Detect which cell encompasses the target text, then output its [X, Y] center coordinate. 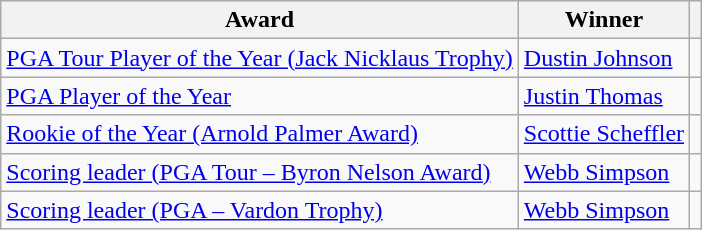
PGA Player of the Year [260, 96]
Rookie of the Year (Arnold Palmer Award) [260, 134]
Scoring leader (PGA Tour – Byron Nelson Award) [260, 172]
PGA Tour Player of the Year (Jack Nicklaus Trophy) [260, 58]
Award [260, 20]
Scoring leader (PGA – Vardon Trophy) [260, 210]
Dustin Johnson [604, 58]
Scottie Scheffler [604, 134]
Winner [604, 20]
Justin Thomas [604, 96]
